Return the [x, y] coordinate for the center point of the cell that contains the specified text.  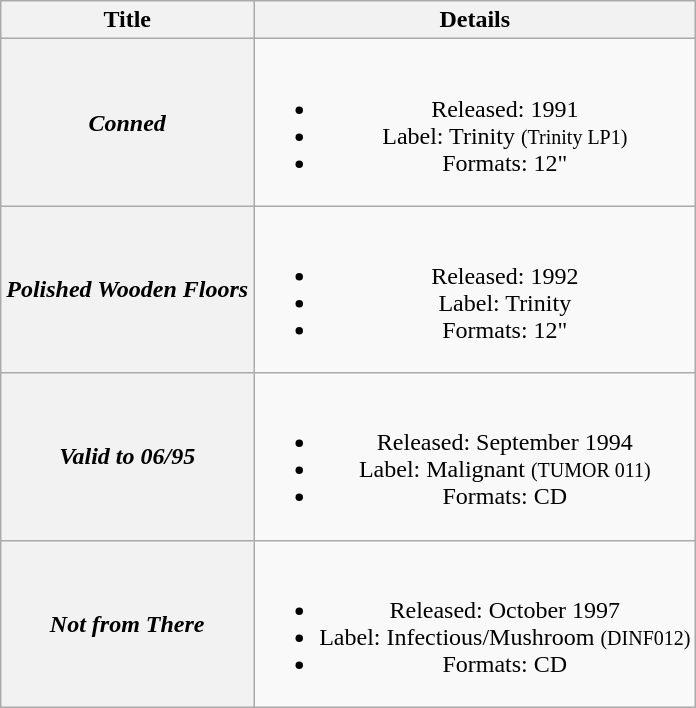
Title [128, 20]
Details [475, 20]
Released: October 1997Label: Infectious/Mushroom (DINF012)Formats: CD [475, 624]
Valid to 06/95 [128, 456]
Conned [128, 122]
Released: 1991Label: Trinity (Trinity LP1)Formats: 12" [475, 122]
Released: September 1994Label: Malignant (TUMOR 011)Formats: CD [475, 456]
Not from There [128, 624]
Released: 1992Label: TrinityFormats: 12" [475, 290]
Polished Wooden Floors [128, 290]
